Pinpoint the cell where the given text exists, returning its (x, y) midpoint coordinate. 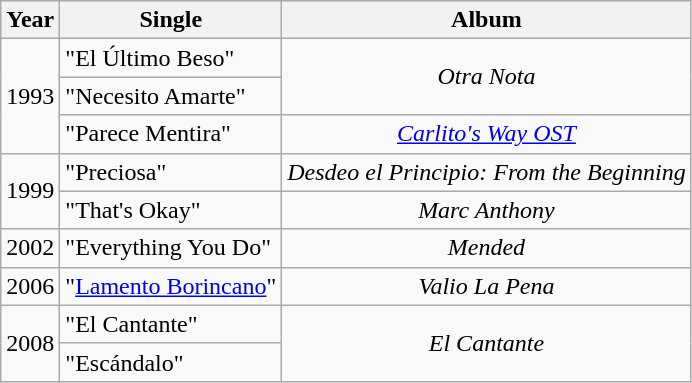
Mended (486, 248)
Single (171, 20)
2006 (30, 286)
"El Cantante" (171, 324)
El Cantante (486, 343)
"Parece Mentira" (171, 134)
2008 (30, 343)
"Necesito Amarte" (171, 96)
1999 (30, 191)
Album (486, 20)
"Everything You Do" (171, 248)
"That's Okay" (171, 210)
Desdeo el Principio: From the Beginning (486, 172)
2002 (30, 248)
1993 (30, 96)
"Escándalo" (171, 362)
"El Último Beso" (171, 58)
Valio La Pena (486, 286)
"Lamento Borincano" (171, 286)
Year (30, 20)
Marc Anthony (486, 210)
Carlito's Way OST (486, 134)
"Preciosa" (171, 172)
Otra Nota (486, 77)
